Output the [x, y] coordinate of the center of the cell containing the given text.  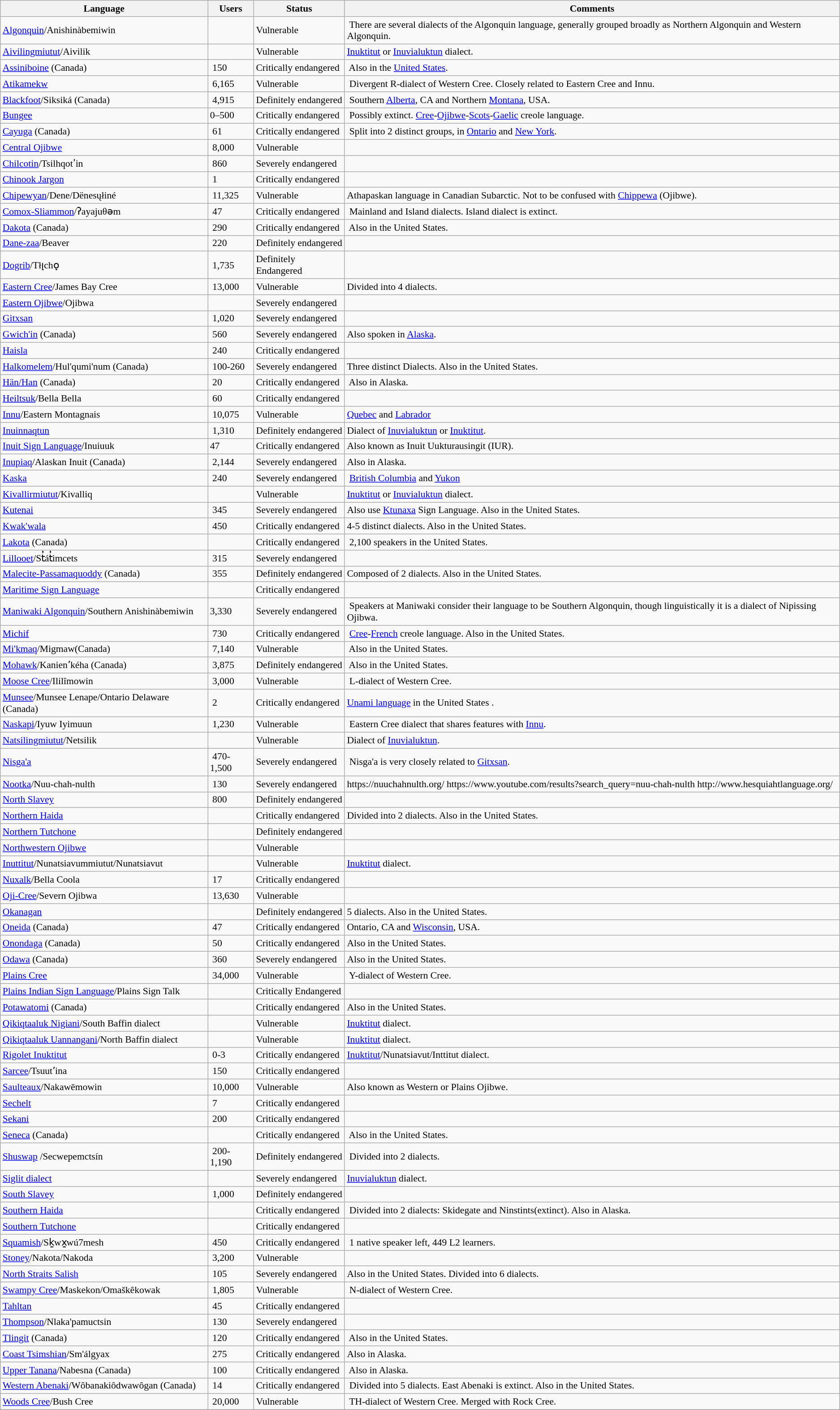
N-dialect of Western Cree. [592, 1290]
Michif [104, 634]
Dialect of Inuvialuktun or Inuktitut. [592, 431]
0–500 [231, 116]
Swampy Cree/Maskekon/Omaškêkowak [104, 1290]
Mainland and Island dialects. Island dialect is extinct. [592, 211]
Cayuga (Canada) [104, 132]
17 [231, 880]
Seneca (Canada) [104, 1135]
Divided into 2 dialects. [592, 1157]
20 [231, 383]
https://nuuchahnulth.org/ https://www.youtube.com/results?search_query=nuu-chah-nulth http://www.hesquiahtlanguage.org/ [592, 784]
Inuktitut/Nunatsiavut/Inttitut dialect. [592, 1055]
Inuttitut/Nunatsiavummiutut/Nunatsiavut [104, 864]
Nuxalk/Bella Coola [104, 880]
Heiltsuk/Bella Bella [104, 399]
10,000 [231, 1087]
Also use Ktunaxa Sign Language. Also in the United States. [592, 510]
Dialect of Inuvialuktun. [592, 741]
20,000 [231, 1402]
7,140 [231, 649]
Okanagan [104, 912]
Composed of 2 dialects. Also in the United States. [592, 574]
British Columbia and Yukon [592, 479]
45 [231, 1306]
Divergent R-dialect of Western Cree. Closely related to Eastern Cree and Innu. [592, 84]
1,735 [231, 265]
Woods Cree/Bush Cree [104, 1402]
Eastern Ojibwe/Ojibwa [104, 303]
2 [231, 703]
1 native speaker left, 449 L2 learners. [592, 1242]
360 [231, 960]
105 [231, 1274]
Language [104, 9]
Athapaskan language in Canadian Subarctic. Not to be confused with Chippewa (Ojibwe). [592, 196]
100 [231, 1370]
Plains Cree [104, 975]
11,325 [231, 196]
Potawatomi (Canada) [104, 1008]
Ontario, CA and Wisconsin, USA. [592, 927]
Comments [592, 9]
34,000 [231, 975]
TH-dialect of Western Cree. Merged with Rock Cree. [592, 1402]
Cree-French creole language. Also in the United States. [592, 634]
3,200 [231, 1258]
Gwich'in (Canada) [104, 335]
7 [231, 1103]
3,330 [231, 612]
Sarcee/Tsuutʼina [104, 1071]
Kaska [104, 479]
Hän/Han (Canada) [104, 383]
Inuit Sign Language/Inuiuuk [104, 446]
8,000 [231, 148]
Northern Tutchone [104, 832]
Bungee [104, 116]
220 [231, 243]
Lakota (Canada) [104, 542]
Squamish/Sḵwx̱wú7mesh [104, 1242]
Southern Alberta, CA and Northern Montana, USA. [592, 100]
Northwestern Ojibwe [104, 848]
50 [231, 944]
Saulteaux/Nakawēmowin [104, 1087]
355 [231, 574]
120 [231, 1338]
860 [231, 164]
Odawa (Canada) [104, 960]
Qikiqtaaluk Nigiani/South Baffin dialect [104, 1023]
Also known as Western or Plains Ojibwe. [592, 1087]
Aivilingmiutut/Aivilik [104, 52]
Southern Haida [104, 1211]
Divided into 5 dialects. East Abenaki is extinct. Also in the United States. [592, 1386]
Malecite-Passamaquoddy (Canada) [104, 574]
North Straits Salish [104, 1274]
Rigolet Inuktitut [104, 1055]
Kwak'wala [104, 526]
470-1,500 [231, 763]
1,230 [231, 724]
Chipewyan/Dene/Dënesųłiné [104, 196]
61 [231, 132]
2,100 speakers in the United States. [592, 542]
Northern Haida [104, 816]
1,310 [231, 431]
Naskapi/Iyuw Iyimuun [104, 724]
Tlingit (Canada) [104, 1338]
800 [231, 800]
Possibly extinct. Cree-Ojibwe-Scots-Gaelic creole language. [592, 116]
Gitxsan [104, 319]
60 [231, 399]
Thompson/Nlaka'pamuctsin [104, 1322]
Sekani [104, 1119]
Southern Tutchone [104, 1226]
13,000 [231, 287]
10,075 [231, 414]
560 [231, 335]
1,020 [231, 319]
Chilcotin/Tsilhqotʹin [104, 164]
North Slavey [104, 800]
200 [231, 1119]
Inupiaq/Alaskan Inuit (Canada) [104, 462]
Tahltan [104, 1306]
Users [231, 9]
Dogrib/Tłı̨chǫ [104, 265]
Maritime Sign Language [104, 590]
Plains Indian Sign Language/Plains Sign Talk [104, 992]
Chinook Jargon [104, 180]
Natsilingmiutut/Netsilik [104, 741]
There are several dialects of the Algonquin language, generally grouped broadly as Northern Algonquin and Western Algonquin. [592, 30]
3,000 [231, 681]
275 [231, 1354]
Coast Tsimshian/Sm'álgyax [104, 1354]
Innu/Eastern Montagnais [104, 414]
Assiniboine (Canada) [104, 68]
Inuinnaqtun [104, 431]
Dane-zaa/Beaver [104, 243]
Oneida (Canada) [104, 927]
14 [231, 1386]
L-dialect of Western Cree. [592, 681]
Moose Cree/Ililîmowin [104, 681]
Stoney/Nakota/Nakoda [104, 1258]
Nisga'a is very closely related to Gitxsan. [592, 763]
Comox-Sliammon/ʔayajuθəm [104, 211]
Halkomelem/Hul'qumi'num (Canada) [104, 367]
200-1,190 [231, 1157]
Divided into 2 dialects: Skidegate and Ninstints(extinct). Also in Alaska. [592, 1211]
Y-dialect of Western Cree. [592, 975]
Divided into 2 dialects. Also in the United States. [592, 816]
Munsee/Munsee Lenape/Ontario Delaware (Canada) [104, 703]
13,630 [231, 896]
Onondaga (Canada) [104, 944]
Algonquin/Anishinàbemiwin [104, 30]
Maniwaki Algonquin/Southern Anishinàbemiwin [104, 612]
5 dialects. Also in the United States. [592, 912]
Blackfoot/Siksiká (Canada) [104, 100]
Mi'kmaq/Migmaw(Canada) [104, 649]
Kutenai [104, 510]
290 [231, 228]
Eastern Cree/James Bay Cree [104, 287]
Lillooet/St̓át̓imcets [104, 558]
100-260 [231, 367]
3,875 [231, 665]
Inuvialuktun dialect. [592, 1178]
345 [231, 510]
Oji-Cree/Severn Ojibwa [104, 896]
Qikiqtaaluk Uannangani/North Baffin dialect [104, 1039]
Divided into 4 dialects. [592, 287]
1,805 [231, 1290]
Nootka/Nuu-chah-nulth [104, 784]
Siglit dialect [104, 1178]
Western Abenaki/Wôbanakiôdwawôgan (Canada) [104, 1386]
Split into 2 distinct groups, in Ontario and New York. [592, 132]
Speakers at Maniwaki consider their language to be Southern Algonquin, though linguistically it is a dialect of Nipissing Ojibwa. [592, 612]
6,165 [231, 84]
Critically Endangered [299, 992]
Atikamekw [104, 84]
Status [299, 9]
Sechelt [104, 1103]
1,000 [231, 1194]
South Slavey [104, 1194]
2,144 [231, 462]
Also known as Inuit Uukturausingit (IUR). [592, 446]
Central Ojibwe [104, 148]
Definitely Endangered [299, 265]
4-5 distinct dialects. Also in the United States. [592, 526]
Nisga'a [104, 763]
730 [231, 634]
Dakota (Canada) [104, 228]
Mohawk/Kanienʼkéha (Canada) [104, 665]
Shuswap /Secwepemctsín [104, 1157]
Three distinct Dialects. Also in the United States. [592, 367]
Upper Tanana/Nabesna (Canada) [104, 1370]
Eastern Cree dialect that shares features with Innu. [592, 724]
Also spoken in Alaska. [592, 335]
0-3 [231, 1055]
Kivallirmiutut/Kivalliq [104, 494]
Unami language in the United States . [592, 703]
Quebec and Labrador [592, 414]
315 [231, 558]
1 [231, 180]
4,915 [231, 100]
Haisla [104, 351]
Also in the United States. Divided into 6 dialects. [592, 1274]
